Search for the cell housing the specified text and yield its (x, y) center coordinate. 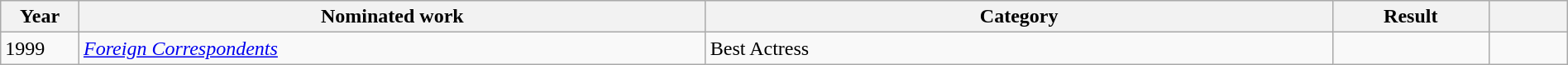
Nominated work (392, 17)
Best Actress (1019, 48)
1999 (40, 48)
Year (40, 17)
Foreign Correspondents (392, 48)
Category (1019, 17)
Result (1411, 17)
